Extract the [X, Y] coordinate from the center of the cell holding the provided text.  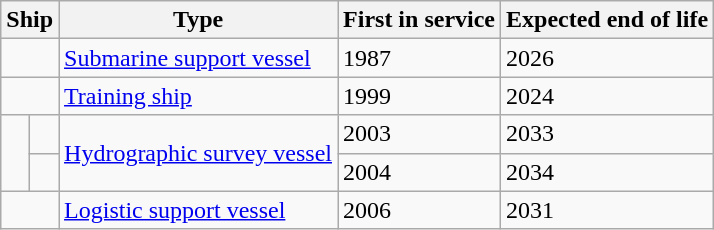
Submarine support vessel [198, 58]
2033 [608, 134]
Training ship [198, 96]
2026 [608, 58]
2024 [608, 96]
2004 [420, 172]
Type [198, 20]
Hydrographic survey vessel [198, 153]
First in service [420, 20]
Logistic support vessel [198, 210]
2031 [608, 210]
2006 [420, 210]
2003 [420, 134]
1999 [420, 96]
Ship [30, 20]
2034 [608, 172]
1987 [420, 58]
Expected end of life [608, 20]
